Search for the cell housing the specified text and yield its (x, y) center coordinate. 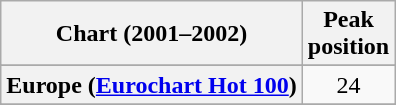
Europe (Eurochart Hot 100) (152, 85)
Peakposition (348, 34)
24 (348, 85)
Chart (2001–2002) (152, 34)
